For the text-containing cell, return its midpoint in [X, Y] coordinate format. 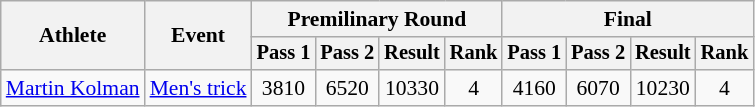
10230 [663, 88]
10330 [412, 88]
Martin Kolman [73, 88]
Final [628, 19]
Premilinary Round [378, 19]
Men's trick [198, 88]
4160 [534, 88]
Event [198, 36]
6070 [598, 88]
3810 [284, 88]
6520 [347, 88]
Athlete [73, 36]
